For the text-containing cell, return its midpoint in [X, Y] coordinate format. 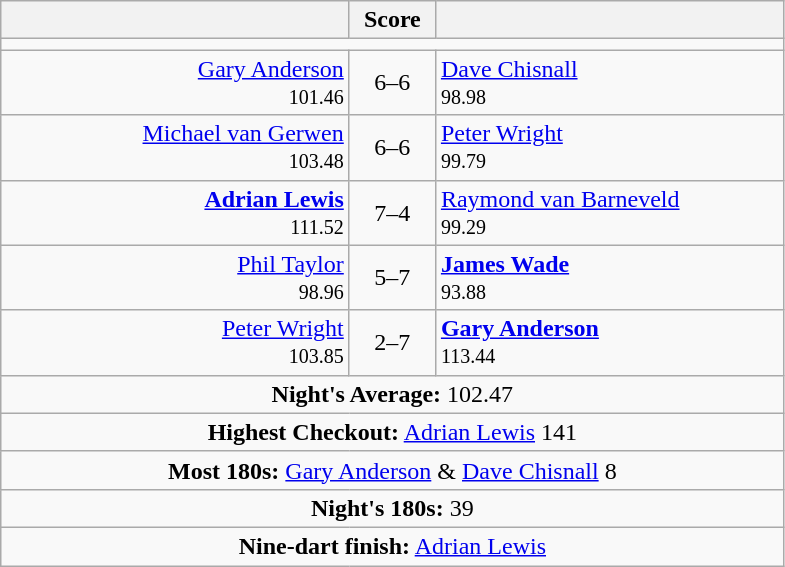
Gary Anderson 101.46 [176, 82]
Peter Wright 103.85 [176, 342]
Highest Checkout: Adrian Lewis 141 [392, 432]
Nine-dart finish: Adrian Lewis [392, 546]
7–4 [392, 212]
Dave Chisnall98.98 [610, 82]
Gary Anderson113.44 [610, 342]
2–7 [392, 342]
5–7 [392, 278]
James Wade93.88 [610, 278]
Phil Taylor 98.96 [176, 278]
Score [392, 20]
Night's 180s: 39 [392, 508]
Night's Average: 102.47 [392, 394]
Raymond van Barneveld99.29 [610, 212]
Adrian Lewis 111.52 [176, 212]
Michael van Gerwen 103.48 [176, 148]
Peter Wright99.79 [610, 148]
Most 180s: Gary Anderson & Dave Chisnall 8 [392, 470]
